Return the [X, Y] coordinate for the center point of the cell that contains the specified text.  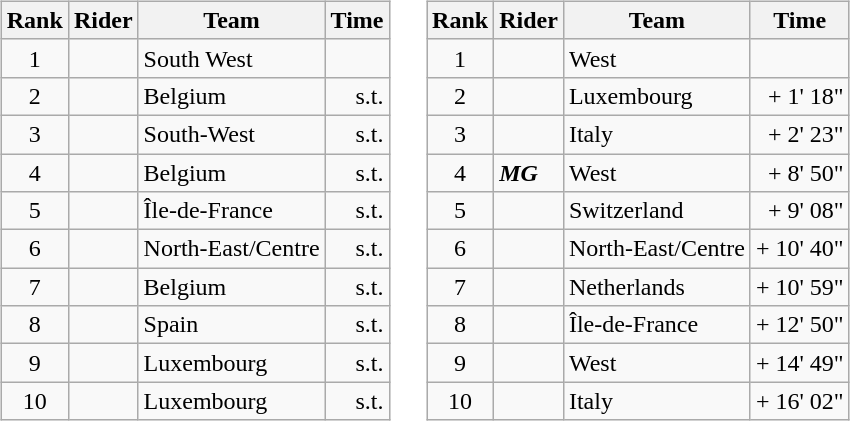
MG [529, 173]
+ 2' 23" [800, 134]
+ 14' 49" [800, 363]
South West [232, 58]
+ 12' 50" [800, 325]
+ 10' 40" [800, 249]
South-West [232, 134]
+ 1' 18" [800, 96]
Switzerland [656, 211]
+ 9' 08" [800, 211]
+ 16' 02" [800, 401]
+ 8' 50" [800, 173]
+ 10' 59" [800, 287]
Spain [232, 325]
Netherlands [656, 287]
